Detect which cell encompasses the target text, then output its [x, y] center coordinate. 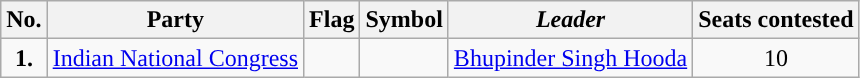
1. [24, 58]
Symbol [404, 20]
Bhupinder Singh Hooda [570, 58]
No. [24, 20]
Indian National Congress [175, 58]
Leader [570, 20]
10 [776, 58]
Seats contested [776, 20]
Party [175, 20]
Flag [332, 20]
